Return the [x, y] coordinate for the center point of the cell that contains the specified text.  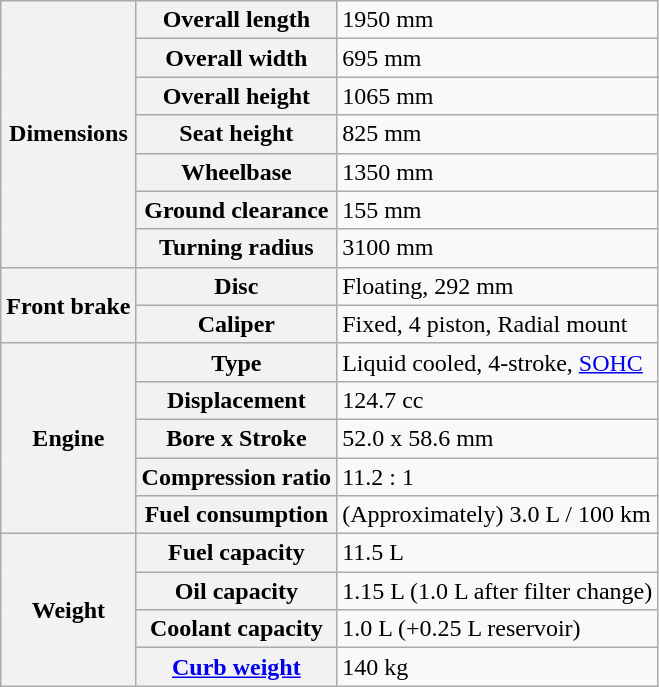
1350 mm [498, 172]
1.15 L (1.0 L after filter change) [498, 591]
Compression ratio [236, 477]
Oil capacity [236, 591]
Type [236, 362]
Fuel capacity [236, 553]
Seat height [236, 134]
(Approximately) 3.0 L / 100 km [498, 515]
1.0 L (+0.25 L reservoir) [498, 629]
1950 mm [498, 20]
825 mm [498, 134]
Fuel consumption [236, 515]
1065 mm [498, 96]
Weight [68, 610]
Bore x Stroke [236, 438]
Wheelbase [236, 172]
Disc [236, 286]
124.7 cc [498, 400]
3100 mm [498, 248]
Liquid cooled, 4-stroke, SOHC [498, 362]
Curb weight [236, 667]
140 kg [498, 667]
155 mm [498, 210]
Caliper [236, 324]
Coolant capacity [236, 629]
Engine [68, 438]
Turning radius [236, 248]
Displacement [236, 400]
11.2 : 1 [498, 477]
Front brake [68, 305]
Overall width [236, 58]
52.0 x 58.6 mm [498, 438]
695 mm [498, 58]
Fixed, 4 piston, Radial mount [498, 324]
Overall height [236, 96]
Floating, 292 mm [498, 286]
Overall length [236, 20]
Dimensions [68, 134]
Ground clearance [236, 210]
11.5 L [498, 553]
